From the cell containing the given text, extract its center point as [x, y] coordinate. 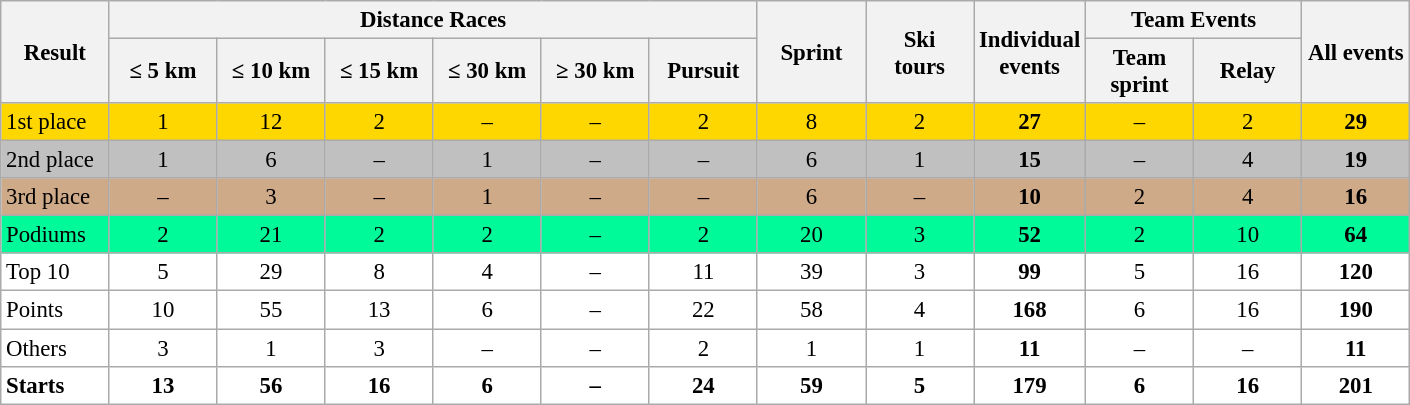
Team sprint [1140, 72]
≤ 10 km [271, 72]
39 [811, 273]
All events [1356, 52]
Starts [55, 385]
120 [1356, 273]
≤ 30 km [487, 72]
58 [811, 310]
1st place [55, 122]
Individualevents [1030, 52]
≥ 30 km [595, 72]
27 [1030, 122]
15 [1030, 160]
22 [703, 310]
59 [811, 385]
24 [703, 385]
179 [1030, 385]
99 [1030, 273]
19 [1356, 160]
≤ 5 km [163, 72]
Podiums [55, 235]
64 [1356, 235]
Pursuit [703, 72]
Others [55, 348]
12 [271, 122]
201 [1356, 385]
Team Events [1194, 20]
2nd place [55, 160]
Points [55, 310]
≤ 15 km [379, 72]
Relay [1248, 72]
Distance Races [434, 20]
3rd place [55, 197]
190 [1356, 310]
20 [811, 235]
Sprint [811, 52]
52 [1030, 235]
168 [1030, 310]
Skitours [920, 52]
55 [271, 310]
56 [271, 385]
Top 10 [55, 273]
21 [271, 235]
Result [55, 52]
